Find where the given text appears and provide that cell's center as (x, y) coordinate. 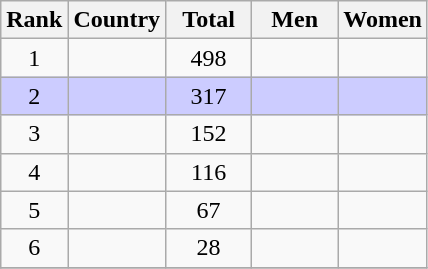
317 (209, 96)
Men (295, 20)
Women (383, 20)
28 (209, 248)
67 (209, 210)
Country (117, 20)
152 (209, 134)
2 (34, 96)
4 (34, 172)
5 (34, 210)
6 (34, 248)
1 (34, 58)
Rank (34, 20)
3 (34, 134)
498 (209, 58)
116 (209, 172)
Total (209, 20)
